Identify which cell holds the provided text, then report its [X, Y] central coordinate. 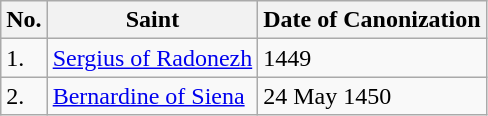
Saint [152, 20]
1449 [372, 58]
No. [24, 20]
Date of Canonization [372, 20]
1. [24, 58]
2. [24, 96]
Sergius of Radonezh [152, 58]
24 May 1450 [372, 96]
Bernardine of Siena [152, 96]
